From the cell containing the given text, extract its center point as [x, y] coordinate. 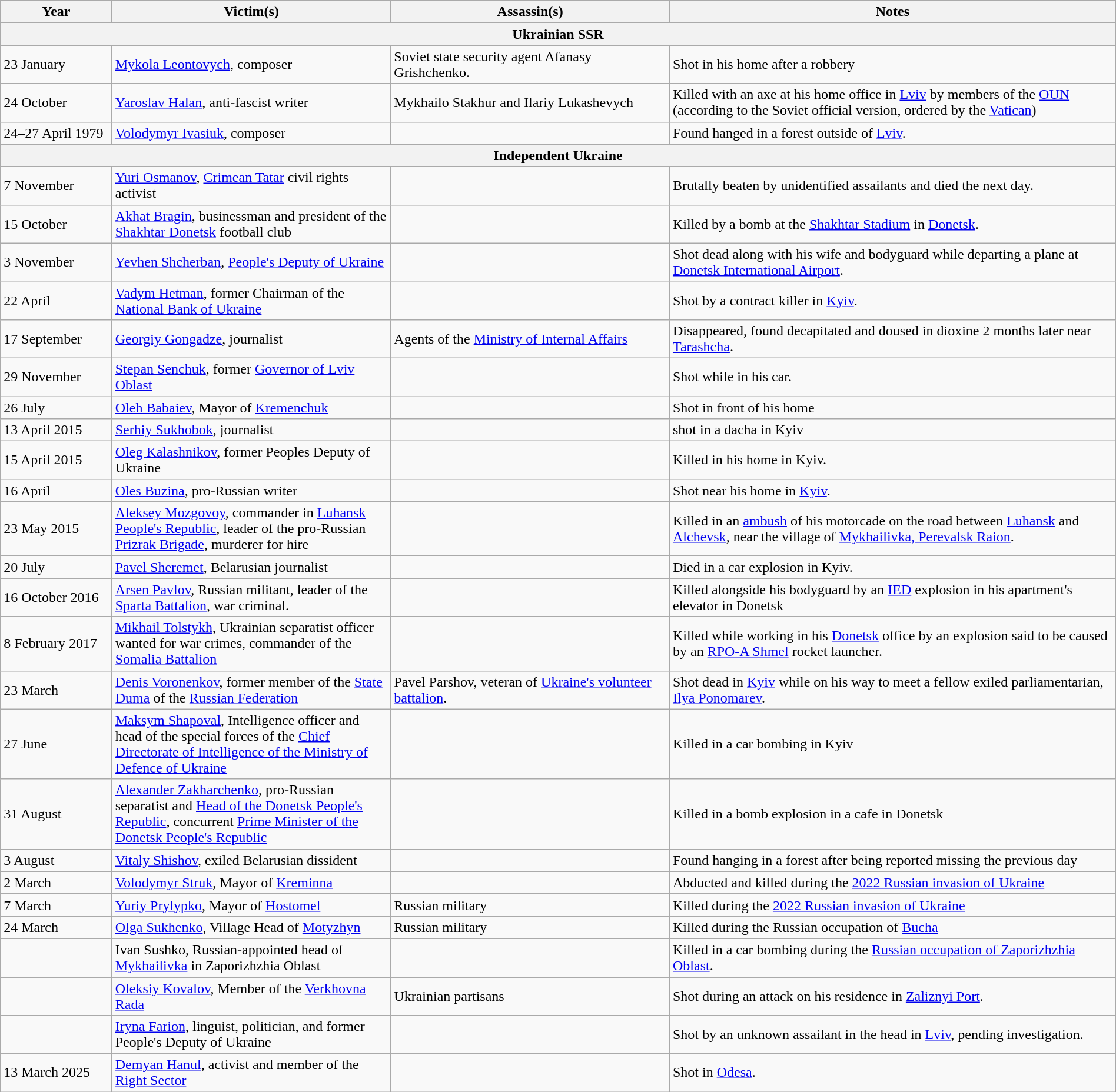
Victim(s) [251, 12]
Stepan Senchuk, former Governor of Lviv Oblast [251, 377]
Oleksiy Kovalov, Member of the Verkhovna Rada [251, 996]
Volodymyr Ivasiuk, composer [251, 133]
Killed while working in his Donetsk office by an explosion said to be caused by an RPO-A Shmel rocket launcher. [892, 644]
23 May 2015 [57, 529]
24 March [57, 927]
Mykhailo Stakhur and Ilariy Lukashevych [530, 102]
Alexander Zakharchenko, pro-Russian separatist and Head of the Donetsk People's Republic, concurrent Prime Minister of the Donetsk People's Republic [251, 814]
Notes [892, 12]
7 November [57, 186]
Killed in a car bombing during the Russian occupation of Zaporizhzhia Oblast. [892, 958]
31 August [57, 814]
Iryna Farion, linguist, politician, and former People's Deputy of Ukraine [251, 1034]
Killed in a bomb explosion in a cafe in Donetsk [892, 814]
Volodymyr Struk, Mayor of Kreminna [251, 883]
Oleh Babaiev, Mayor of Kremenchuk [251, 408]
2 March [57, 883]
Agents of the Ministry of Internal Affairs [530, 339]
23 March [57, 690]
24–27 April 1979 [57, 133]
29 November [57, 377]
Killed by a bomb at the Shakhtar Stadium in Donetsk. [892, 224]
Killed alongside his bodyguard by an IED explosion in his apartment's elevator in Donetsk [892, 598]
23 January [57, 65]
Found hanged in a forest outside of Lviv. [892, 133]
Oleg Kalashnikov, former Peoples Deputy of Ukraine [251, 460]
Olga Sukhenko, Village Head of Motyzhyn [251, 927]
Shot in front of his home [892, 408]
13 March 2025 [57, 1073]
Found hanging in a forest after being reported missing the previous day [892, 860]
3 August [57, 860]
Pavel Sheremet, Belarusian journalist [251, 567]
Shot in his home after a robbery [892, 65]
3 November [57, 262]
Killed in an ambush of his motorcade on the road between Luhansk and Alchevsk, near the village of Mykhailivka, Perevalsk Raion. [892, 529]
Georgiy Gongadze, journalist [251, 339]
shot in a dacha in Kyiv [892, 430]
Shot by an unknown assailant in the head in Lviv, pending investigation. [892, 1034]
Ukrainian partisans [530, 996]
Assassin(s) [530, 12]
Killed in his home in Kyiv. [892, 460]
22 April [57, 300]
8 February 2017 [57, 644]
Shot dead along with his wife and bodyguard while departing a plane at Donetsk International Airport. [892, 262]
Serhiy Sukhobok, journalist [251, 430]
Shot in Odesa. [892, 1073]
Killed in a car bombing in Kyiv [892, 744]
Aleksey Mozgovoy, commander in Luhansk People's Republic, leader of the pro-Russian Prizrak Brigade, murderer for hire [251, 529]
Arsen Pavlov, Russian militant, leader of the Sparta Battalion, war criminal. [251, 598]
Akhat Bragin, businessman and president of the Shakhtar Donetsk football club [251, 224]
Died in a car explosion in Kyiv. [892, 567]
Maksym Shapoval, Intelligence officer and head of the special forces of the Chief Directorate of Intelligence of the Ministry of Defence of Ukraine [251, 744]
24 October [57, 102]
Year [57, 12]
Ivan Sushko, Russian-appointed head of Mykhailivka in Zaporizhzhia Oblast [251, 958]
Denis Voronenkov, former member of the State Duma of the Russian Federation [251, 690]
Yuriy Prylypko, Mayor of Hostomel [251, 905]
Shot while in his car. [892, 377]
16 October 2016 [57, 598]
Shot near his home in Kyiv. [892, 491]
Disappeared, found decapitated and doused in dioxine 2 months later near Tarashcha. [892, 339]
Independent Ukraine [558, 155]
Brutally beaten by unidentified assailants and died the next day. [892, 186]
Shot dead in Kyiv while on his way to meet a fellow exiled parliamentarian, Ilya Ponomarev. [892, 690]
7 March [57, 905]
Abducted and killed during the 2022 Russian invasion of Ukraine [892, 883]
Mikhail Tolstykh, Ukrainian separatist officer wanted for war crimes, commander of the Somalia Battalion [251, 644]
15 April 2015 [57, 460]
Demyan Hanul, activist and member of the Right Sector [251, 1073]
16 April [57, 491]
Vitaly Shishov, exiled Belarusian dissident [251, 860]
Soviet state security agent Afanasy Grishchenko. [530, 65]
Shot during an attack on his residence in Zaliznyi Port. [892, 996]
Killed with an axe at his home office in Lviv by members of the OUN (according to the Soviet official version, ordered by the Vatican) [892, 102]
13 April 2015 [57, 430]
Pavel Parshov, veteran of Ukraine's volunteer battalion. [530, 690]
Mykola Leontovych, composer [251, 65]
20 July [57, 567]
Yevhen Shcherban, People's Deputy of Ukraine [251, 262]
27 June [57, 744]
Ukrainian SSR [558, 34]
Killed during the Russian occupation of Bucha [892, 927]
15 October [57, 224]
Vadym Hetman, former Chairman of the National Bank of Ukraine [251, 300]
Killed during the 2022 Russian invasion of Ukraine [892, 905]
Oles Buzina, pro-Russian writer [251, 491]
Yuri Osmanov, Crimean Tatar civil rights activist [251, 186]
26 July [57, 408]
Shot by a contract killer in Kyiv. [892, 300]
Yaroslav Halan, anti-fascist writer [251, 102]
17 September [57, 339]
